Output the [X, Y] coordinate of the center of the cell containing the given text.  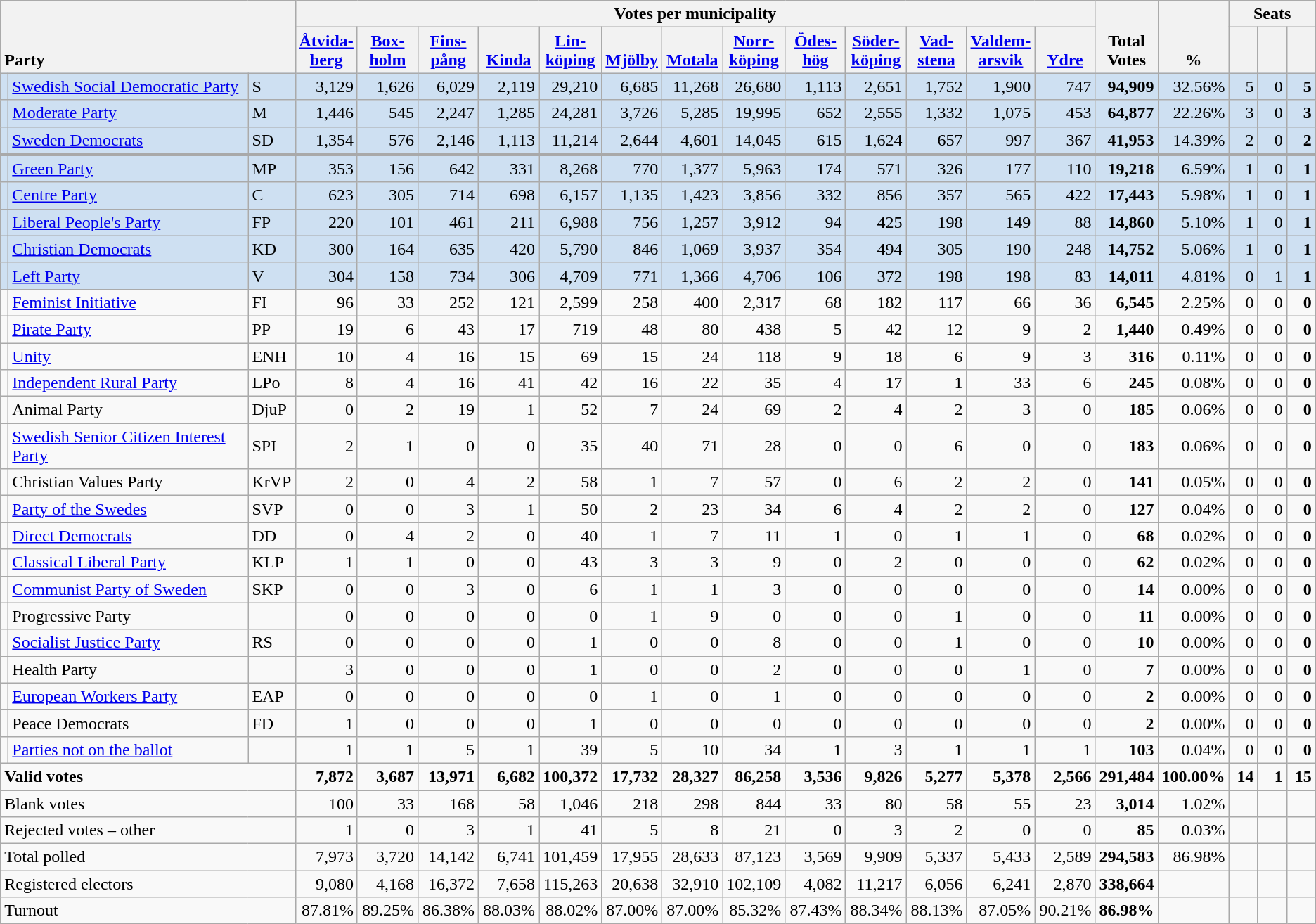
64,877 [1126, 113]
245 [1126, 383]
5.06% [1194, 249]
332 [815, 195]
Vad- stena [936, 51]
182 [876, 302]
5.98% [1194, 195]
SD [271, 141]
2,247 [448, 113]
756 [632, 222]
62 [1126, 563]
2.25% [1194, 302]
5,790 [571, 249]
1,900 [1001, 86]
357 [936, 195]
LPo [271, 383]
3,129 [326, 86]
85.32% [754, 911]
156 [387, 169]
Unity [128, 357]
Fins- pång [448, 51]
88.34% [876, 911]
2,555 [876, 113]
2,566 [1065, 776]
86,258 [754, 776]
372 [876, 276]
41,953 [1126, 141]
83 [1065, 276]
Progressive Party [128, 616]
90.21% [1065, 911]
4,601 [692, 141]
0.11% [1194, 357]
5,378 [1001, 776]
20,638 [632, 884]
100.00% [1194, 776]
316 [1126, 357]
Classical Liberal Party [128, 563]
96 [326, 302]
Health Party [128, 669]
174 [815, 169]
354 [815, 249]
89.25% [387, 911]
571 [876, 169]
714 [448, 195]
88.03% [509, 911]
26,680 [754, 86]
438 [754, 329]
RS [271, 643]
248 [1065, 249]
110 [1065, 169]
28 [754, 446]
6,741 [509, 857]
12 [936, 329]
1,423 [692, 195]
770 [632, 169]
5,963 [754, 169]
6,545 [1126, 302]
400 [692, 302]
Rejected votes – other [148, 830]
14.39% [1194, 141]
1,626 [387, 86]
252 [448, 302]
Norr- köping [754, 51]
39 [571, 750]
Total polled [148, 857]
Centre Party [128, 195]
9,826 [876, 776]
Swedish Social Democratic Party [128, 86]
18 [876, 357]
149 [1001, 222]
14,011 [1126, 276]
ENH [271, 357]
545 [387, 113]
87.43% [815, 911]
11,214 [571, 141]
14,045 [754, 141]
5,337 [936, 857]
6.59% [1194, 169]
642 [448, 169]
Socialist Justice Party [128, 643]
% [1194, 37]
4.81% [1194, 276]
7,973 [326, 857]
Box- holm [387, 51]
101,459 [571, 857]
85 [1126, 830]
300 [326, 249]
5,285 [692, 113]
Motala [692, 51]
Party [148, 37]
C [271, 195]
Votes per municipality [695, 14]
3,937 [754, 249]
2,644 [632, 141]
PP [271, 329]
3,856 [754, 195]
19,995 [754, 113]
1,332 [936, 113]
MP [271, 169]
1,377 [692, 169]
164 [387, 249]
158 [387, 276]
V [271, 276]
353 [326, 169]
635 [448, 249]
220 [326, 222]
2,146 [448, 141]
1,354 [326, 141]
576 [387, 141]
66 [1001, 302]
Kinda [509, 51]
1,440 [1126, 329]
698 [509, 195]
1,069 [692, 249]
Left Party [128, 276]
94,909 [1126, 86]
771 [632, 276]
494 [876, 249]
6,988 [571, 222]
4,082 [815, 884]
258 [632, 302]
SVP [271, 509]
Christian Democrats [128, 249]
29,210 [571, 86]
190 [1001, 249]
13,971 [448, 776]
14,860 [1126, 222]
52 [571, 410]
Liberal People's Party [128, 222]
SKP [271, 589]
32,910 [692, 884]
121 [509, 302]
Peace Democrats [128, 723]
338,664 [1126, 884]
4,709 [571, 276]
36 [1065, 302]
5.10% [1194, 222]
106 [815, 276]
115,263 [571, 884]
177 [1001, 169]
1,257 [692, 222]
461 [448, 222]
367 [1065, 141]
3,726 [632, 113]
211 [509, 222]
M [271, 113]
SPI [271, 446]
298 [692, 804]
127 [1126, 509]
6,029 [448, 86]
Valdem- arsvik [1001, 51]
652 [815, 113]
Party of the Swedes [128, 509]
0.49% [1194, 329]
22 [692, 383]
14,142 [448, 857]
55 [1001, 804]
11,217 [876, 884]
Animal Party [128, 410]
Direct Democrats [128, 536]
19,218 [1126, 169]
32.56% [1194, 86]
102,109 [754, 884]
2,651 [876, 86]
2,589 [1065, 857]
88.02% [571, 911]
KLP [271, 563]
3,687 [387, 776]
719 [571, 329]
291,484 [1126, 776]
17,732 [632, 776]
0.03% [1194, 830]
6,682 [509, 776]
6,685 [632, 86]
422 [1065, 195]
European Workers Party [128, 696]
KrVP [271, 482]
326 [936, 169]
1,446 [326, 113]
657 [936, 141]
Total Votes [1126, 37]
Seats [1272, 14]
623 [326, 195]
21 [754, 830]
Christian Values Party [128, 482]
306 [509, 276]
8,268 [571, 169]
846 [632, 249]
86.38% [448, 911]
Lin- köping [571, 51]
218 [632, 804]
6,056 [936, 884]
615 [815, 141]
1,366 [692, 276]
734 [448, 276]
Registered electors [148, 884]
2,317 [754, 302]
24,281 [571, 113]
294,583 [1126, 857]
6,241 [1001, 884]
997 [1001, 141]
2,119 [509, 86]
16,372 [448, 884]
Swedish Senior Citizen Interest Party [128, 446]
Valid votes [148, 776]
5,277 [936, 776]
1,075 [1001, 113]
3,536 [815, 776]
Green Party [128, 169]
11,268 [692, 86]
S [271, 86]
100 [326, 804]
3,014 [1126, 804]
Mjölby [632, 51]
1,285 [509, 113]
331 [509, 169]
100,372 [571, 776]
88.13% [936, 911]
Communist Party of Sweden [128, 589]
87.81% [326, 911]
Ödes- hög [815, 51]
185 [1126, 410]
747 [1065, 86]
Åtvida- berg [326, 51]
FI [271, 302]
FD [271, 723]
103 [1126, 750]
1,135 [632, 195]
420 [509, 249]
1,752 [936, 86]
KD [271, 249]
Turnout [148, 911]
1,046 [571, 804]
183 [1126, 446]
453 [1065, 113]
48 [632, 329]
Independent Rural Party [128, 383]
Feminist Initiative [128, 302]
856 [876, 195]
28,327 [692, 776]
3,720 [387, 857]
71 [692, 446]
168 [448, 804]
118 [754, 357]
1,624 [876, 141]
1.02% [1194, 804]
17,955 [632, 857]
87.05% [1001, 911]
5,433 [1001, 857]
57 [754, 482]
DjuP [271, 410]
22.26% [1194, 113]
7,872 [326, 776]
7,658 [509, 884]
141 [1126, 482]
DD [271, 536]
FP [271, 222]
425 [876, 222]
844 [754, 804]
87,123 [754, 857]
9,080 [326, 884]
3,912 [754, 222]
4,706 [754, 276]
2,599 [571, 302]
Blank votes [148, 804]
Ydre [1065, 51]
50 [571, 509]
Parties not on the ballot [128, 750]
117 [936, 302]
3,569 [815, 857]
101 [387, 222]
6,157 [571, 195]
4,168 [387, 884]
28,633 [692, 857]
Moderate Party [128, 113]
EAP [271, 696]
2,870 [1065, 884]
9,909 [876, 857]
94 [815, 222]
0.05% [1194, 482]
14,752 [1126, 249]
Sweden Democrats [128, 141]
Pirate Party [128, 329]
304 [326, 276]
17,443 [1126, 195]
Söder- köping [876, 51]
565 [1001, 195]
88 [1065, 222]
0.08% [1194, 383]
